Detect which cell encompasses the target text, then output its [x, y] center coordinate. 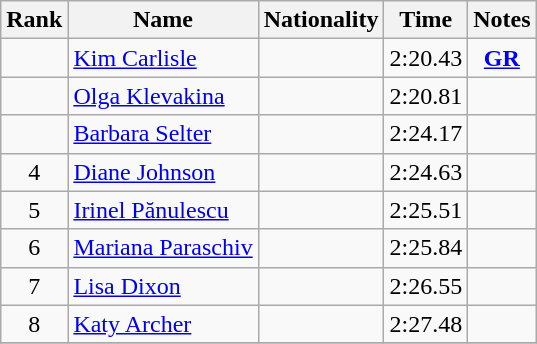
Name [163, 20]
Katy Archer [163, 324]
2:24.63 [426, 172]
2:26.55 [426, 286]
Mariana Paraschiv [163, 248]
2:25.51 [426, 210]
5 [34, 210]
Lisa Dixon [163, 286]
2:25.84 [426, 248]
6 [34, 248]
2:20.43 [426, 58]
8 [34, 324]
7 [34, 286]
Irinel Pănulescu [163, 210]
Olga Klevakina [163, 96]
Kim Carlisle [163, 58]
2:27.48 [426, 324]
2:24.17 [426, 134]
Barbara Selter [163, 134]
Rank [34, 20]
Time [426, 20]
Diane Johnson [163, 172]
Nationality [321, 20]
GR [502, 58]
2:20.81 [426, 96]
4 [34, 172]
Notes [502, 20]
